Return the (X, Y) coordinate for the center point of the cell that contains the specified text.  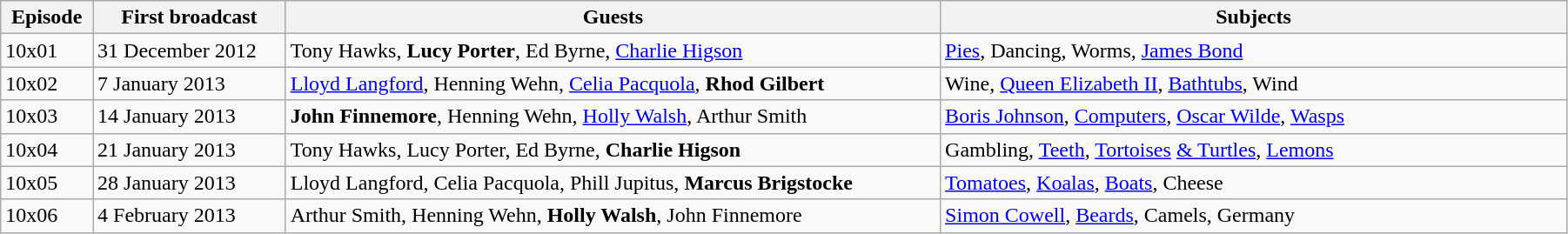
14 January 2013 (190, 117)
Gambling, Teeth, Tortoises & Turtles, Lemons (1254, 150)
10x01 (47, 50)
John Finnemore, Henning Wehn, Holly Walsh, Arthur Smith (613, 117)
10x06 (47, 216)
Pies, Dancing, Worms, James Bond (1254, 50)
28 January 2013 (190, 183)
31 December 2012 (190, 50)
Guests (613, 17)
Lloyd Langford, Henning Wehn, Celia Pacquola, Rhod Gilbert (613, 84)
Arthur Smith, Henning Wehn, Holly Walsh, John Finnemore (613, 216)
21 January 2013 (190, 150)
10x04 (47, 150)
First broadcast (190, 17)
Simon Cowell, Beards, Camels, Germany (1254, 216)
10x05 (47, 183)
7 January 2013 (190, 84)
Episode (47, 17)
4 February 2013 (190, 216)
Tomatoes, Koalas, Boats, Cheese (1254, 183)
10x02 (47, 84)
Subjects (1254, 17)
Boris Johnson, Computers, Oscar Wilde, Wasps (1254, 117)
Lloyd Langford, Celia Pacquola, Phill Jupitus, Marcus Brigstocke (613, 183)
Wine, Queen Elizabeth II, Bathtubs, Wind (1254, 84)
10x03 (47, 117)
